Identify which cell holds the provided text, then report its (X, Y) central coordinate. 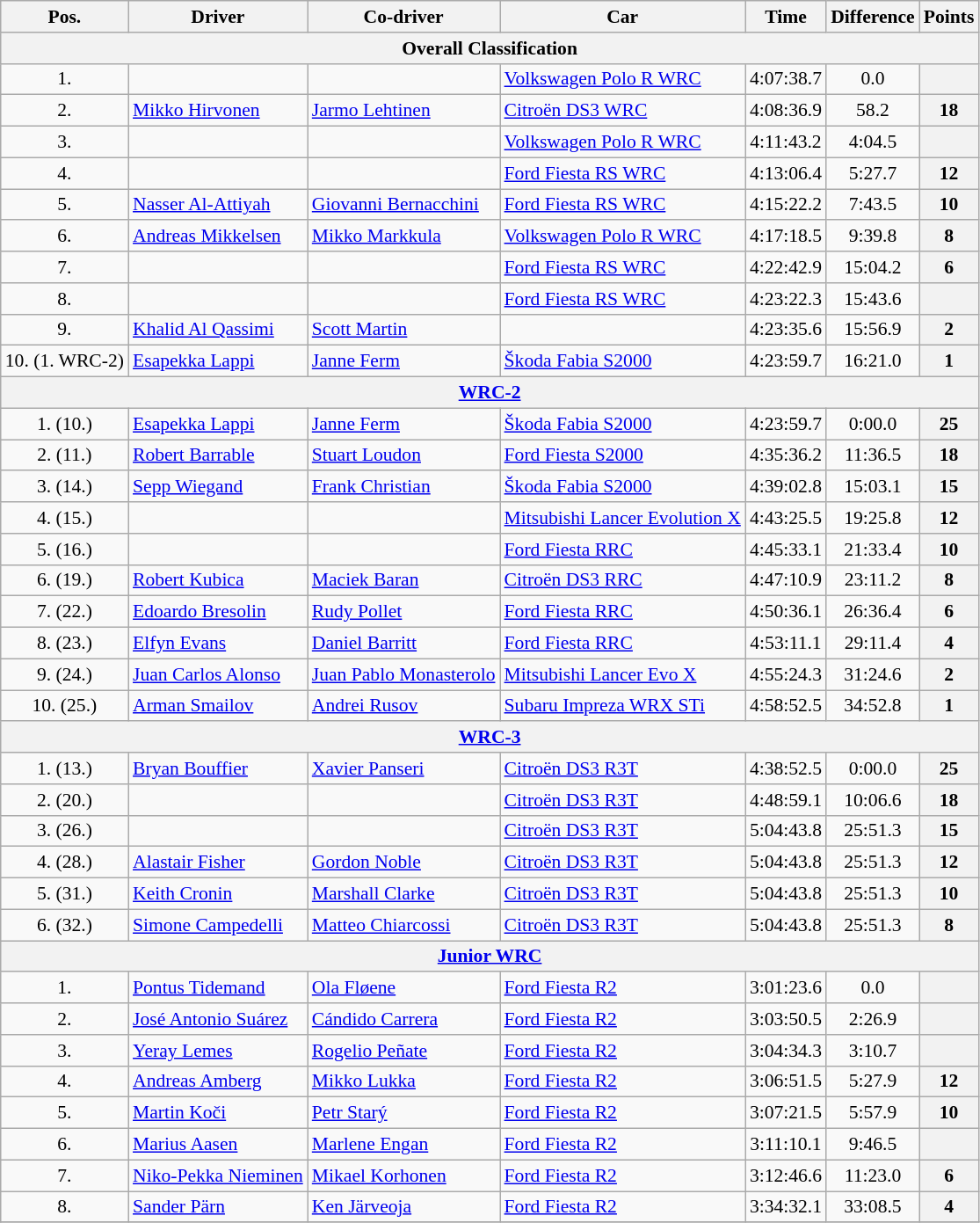
5:27.9 (873, 1081)
Andreas Amberg (218, 1081)
Khalid Al Qassimi (218, 330)
Stuart Loudon (404, 455)
3:34:32.1 (786, 1207)
3. (14.) (65, 487)
15:03.1 (873, 487)
9:46.5 (873, 1145)
Subaru Impreza WRX STi (622, 706)
7. (22.) (65, 612)
Junior WRC (490, 957)
4:50:36.1 (786, 612)
3. (26.) (65, 831)
Bryan Bouffier (218, 768)
Mitsubishi Lancer Evo X (622, 674)
Robert Kubica (218, 580)
4:45:33.1 (786, 550)
5. (31.) (65, 894)
11:23.0 (873, 1176)
3:06:51.5 (786, 1081)
19:25.8 (873, 518)
Giovanni Bernacchini (404, 205)
Rudy Pollet (404, 612)
4:43:25.5 (786, 518)
José Antonio Suárez (218, 1019)
Pontus Tidemand (218, 988)
Andreas Mikkelsen (218, 237)
Edoardo Bresolin (218, 612)
3:12:46.6 (786, 1176)
9:39.8 (873, 237)
Matteo Chiarcossi (404, 925)
Maciek Baran (404, 580)
Mitsubishi Lancer Evolution X (622, 518)
Citroën DS3 WRC (622, 111)
2. (11.) (65, 455)
Points (949, 17)
31:24.6 (873, 674)
Keith Cronin (218, 894)
9. (65, 330)
WRC-3 (490, 738)
Mikko Markkula (404, 237)
4:13:06.4 (786, 173)
4:47:10.9 (786, 580)
Overall Classification (490, 48)
Sander Pärn (218, 1207)
15:43.6 (873, 299)
Mikko Lukka (404, 1081)
3:04:34.3 (786, 1051)
Niko-Pekka Nieminen (218, 1176)
Martin Koči (218, 1113)
Juan Carlos Alonso (218, 674)
9. (24.) (65, 674)
4:17:18.5 (786, 237)
4:39:02.8 (786, 487)
5:27.7 (873, 173)
3:03:50.5 (786, 1019)
Jarmo Lehtinen (404, 111)
7:43.5 (873, 205)
Andrei Rusov (404, 706)
10. (25.) (65, 706)
Frank Christian (404, 487)
5. (16.) (65, 550)
34:52.8 (873, 706)
Gordon Noble (404, 863)
58.2 (873, 111)
3:07:21.5 (786, 1113)
11:36.5 (873, 455)
33:08.5 (873, 1207)
Ford Fiesta S2000 (622, 455)
Ola Fløene (404, 988)
Nasser Al-Attiyah (218, 205)
Petr Starý (404, 1113)
6. (32.) (65, 925)
4:07:38.7 (786, 79)
4:53:11.1 (786, 644)
Mikael Korhonen (404, 1176)
Arman Smailov (218, 706)
21:33.4 (873, 550)
Marius Aasen (218, 1145)
4:15:22.2 (786, 205)
Daniel Barritt (404, 644)
Sepp Wiegand (218, 487)
Marlene Engan (404, 1145)
15:04.2 (873, 267)
1. (13.) (65, 768)
2. (20.) (65, 800)
Juan Pablo Monasterolo (404, 674)
4:58:52.5 (786, 706)
Cándido Carrera (404, 1019)
23:11.2 (873, 580)
2:26.9 (873, 1019)
4:04.5 (873, 142)
Pos. (65, 17)
10. (1. WRC-2) (65, 361)
4:55:24.3 (786, 674)
Difference (873, 17)
Mikko Hirvonen (218, 111)
Robert Barrable (218, 455)
6. (19.) (65, 580)
Marshall Clarke (404, 894)
3:01:23.6 (786, 988)
16:21.0 (873, 361)
Co-driver (404, 17)
Car (622, 17)
4:35:36.2 (786, 455)
4. (28.) (65, 863)
Xavier Panseri (404, 768)
8. (23.) (65, 644)
Rogelio Peñate (404, 1051)
Elfyn Evans (218, 644)
26:36.4 (873, 612)
4:08:36.9 (786, 111)
10:06.6 (873, 800)
Ken Järveoja (404, 1207)
Citroën DS3 RRC (622, 580)
15:56.9 (873, 330)
WRC-2 (490, 393)
4. (15.) (65, 518)
1. (10.) (65, 424)
Simone Campedelli (218, 925)
4:22:42.9 (786, 267)
5:57.9 (873, 1113)
4:23:22.3 (786, 299)
Time (786, 17)
4:11:43.2 (786, 142)
4:38:52.5 (786, 768)
29:11.4 (873, 644)
4:23:35.6 (786, 330)
Driver (218, 17)
Scott Martin (404, 330)
Yeray Lemes (218, 1051)
3:11:10.1 (786, 1145)
4:48:59.1 (786, 800)
Alastair Fisher (218, 863)
3:10.7 (873, 1051)
